Find where the given text appears and provide that cell's center as (X, Y) coordinate. 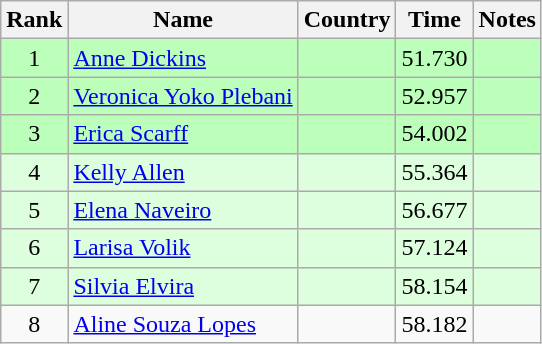
2 (34, 96)
Rank (34, 20)
52.957 (434, 96)
58.182 (434, 324)
4 (34, 172)
Name (183, 20)
58.154 (434, 286)
1 (34, 58)
Kelly Allen (183, 172)
6 (34, 248)
Silvia Elvira (183, 286)
56.677 (434, 210)
Time (434, 20)
Aline Souza Lopes (183, 324)
54.002 (434, 134)
5 (34, 210)
51.730 (434, 58)
Country (347, 20)
Larisa Volik (183, 248)
Elena Naveiro (183, 210)
Erica Scarff (183, 134)
Anne Dickins (183, 58)
7 (34, 286)
Veronica Yoko Plebani (183, 96)
57.124 (434, 248)
3 (34, 134)
Notes (507, 20)
8 (34, 324)
55.364 (434, 172)
